Capture the cell that displays the provided text and extract its (X, Y) central coordinate. 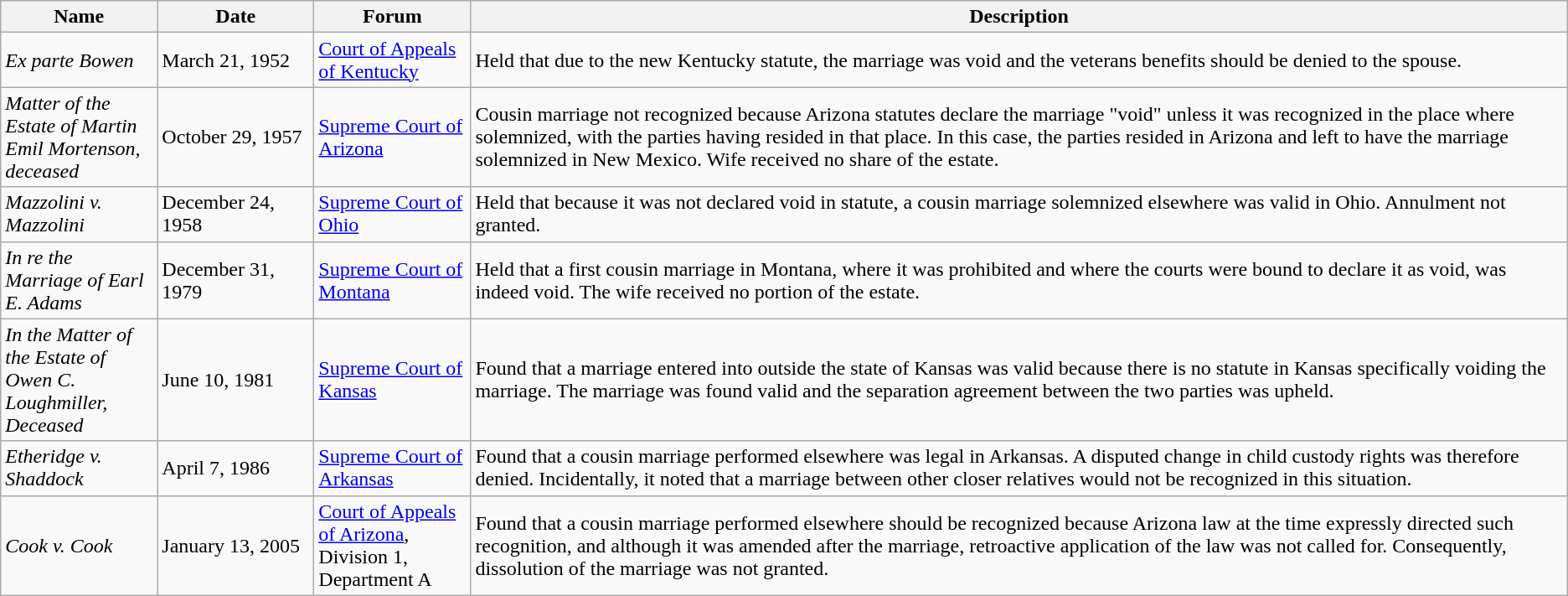
Supreme Court of Ohio (392, 215)
Matter of the Estate of Martin Emil Mortenson, deceased (79, 137)
Supreme Court of Kansas (392, 380)
Mazzolini v. Mazzolini (79, 215)
Etheridge v. Shaddock (79, 468)
April 7, 1986 (236, 468)
December 24, 1958 (236, 215)
Court of Appeals of Kentucky (392, 60)
Supreme Court of Arizona (392, 137)
Date (236, 17)
Held that because it was not declared void in statute, a cousin marriage solemnized elsewhere was valid in Ohio. Annulment not granted. (1019, 215)
Ex parte Bowen (79, 60)
In re the Marriage of Earl E. Adams (79, 280)
October 29, 1957 (236, 137)
Cook v. Cook (79, 545)
In the Matter of the Estate of Owen C. Loughmiller, Deceased (79, 380)
June 10, 1981 (236, 380)
Supreme Court of Montana (392, 280)
January 13, 2005 (236, 545)
Supreme Court of Arkansas (392, 468)
Forum (392, 17)
Court of Appeals of Arizona, Division 1, Department A (392, 545)
March 21, 1952 (236, 60)
Description (1019, 17)
Held that due to the new Kentucky statute, the marriage was void and the veterans benefits should be denied to the spouse. (1019, 60)
December 31, 1979 (236, 280)
Name (79, 17)
